Identify which cell holds the provided text, then report its (X, Y) central coordinate. 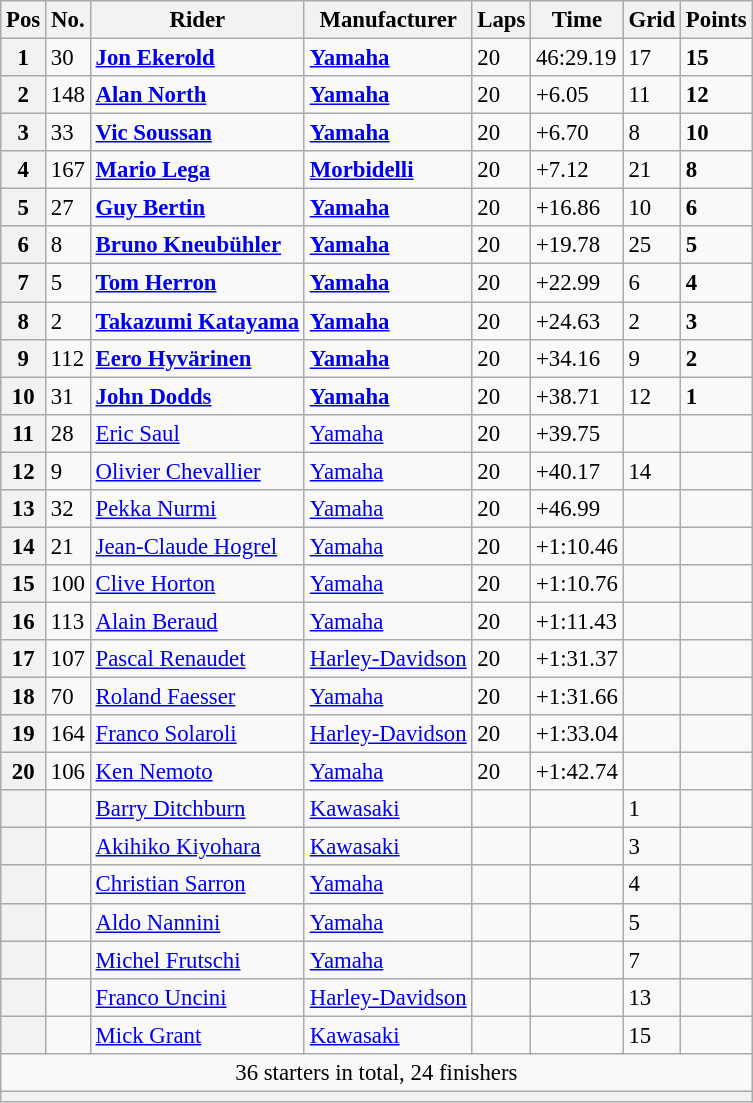
+1:31.66 (577, 697)
+1:10.76 (577, 584)
+6.05 (577, 95)
Barry Ditchburn (197, 809)
113 (68, 621)
+24.63 (577, 321)
46:29.19 (577, 58)
+1:10.46 (577, 546)
Rider (197, 20)
Bruno Kneubühler (197, 245)
Mick Grant (197, 1035)
70 (68, 697)
Alain Beraud (197, 621)
+1:31.37 (577, 659)
+40.17 (577, 471)
+1:11.43 (577, 621)
Takazumi Katayama (197, 321)
John Dodds (197, 396)
28 (68, 433)
Jean-Claude Hogrel (197, 546)
+46.99 (577, 509)
107 (68, 659)
Pekka Nurmi (197, 509)
27 (68, 208)
+22.99 (577, 283)
164 (68, 734)
Michel Frutschi (197, 960)
167 (68, 170)
Olivier Chevallier (197, 471)
19 (24, 734)
+38.71 (577, 396)
Mario Lega (197, 170)
+1:42.74 (577, 772)
Points (716, 20)
No. (68, 20)
106 (68, 772)
Guy Bertin (197, 208)
30 (68, 58)
Laps (502, 20)
Pascal Renaudet (197, 659)
Time (577, 20)
Tom Herron (197, 283)
Manufacturer (388, 20)
+6.70 (577, 133)
Christian Sarron (197, 885)
+19.78 (577, 245)
16 (24, 621)
25 (652, 245)
Ken Nemoto (197, 772)
Vic Soussan (197, 133)
100 (68, 584)
+7.12 (577, 170)
+34.16 (577, 358)
Jon Ekerold (197, 58)
Alan North (197, 95)
+39.75 (577, 433)
Clive Horton (197, 584)
Eric Saul (197, 433)
36 starters in total, 24 finishers (376, 1073)
148 (68, 95)
Aldo Nannini (197, 922)
Franco Uncini (197, 997)
18 (24, 697)
112 (68, 358)
Eero Hyvärinen (197, 358)
Morbidelli (388, 170)
32 (68, 509)
+1:33.04 (577, 734)
Akihiko Kiyohara (197, 847)
31 (68, 396)
Franco Solaroli (197, 734)
Roland Faesser (197, 697)
Grid (652, 20)
33 (68, 133)
+16.86 (577, 208)
Pos (24, 20)
